Pinpoint the cell where the given text exists, returning its [X, Y] midpoint coordinate. 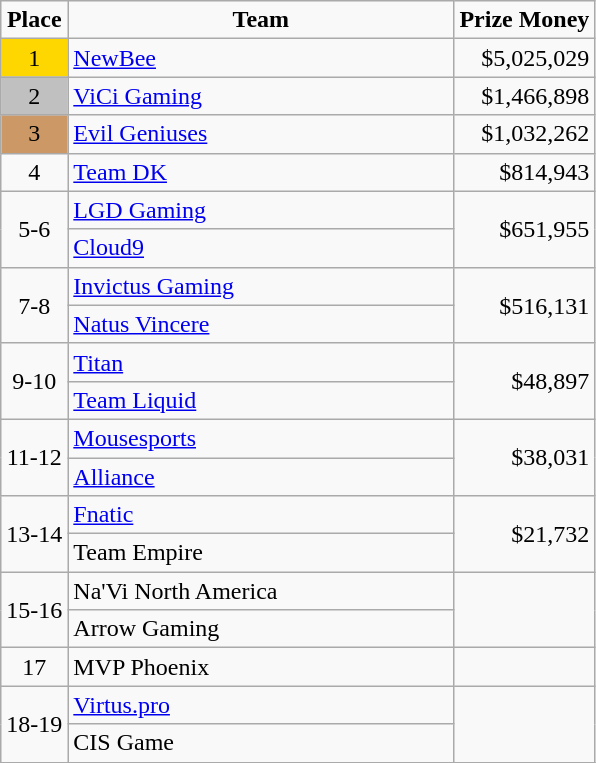
$48,897 [524, 381]
Virtus.pro [261, 705]
Fnatic [261, 515]
Mousesports [261, 438]
$5,025,029 [524, 58]
Team [261, 20]
4 [34, 172]
1 [34, 58]
7-8 [34, 305]
18-19 [34, 724]
Cloud9 [261, 248]
LGD Gaming [261, 210]
11-12 [34, 457]
17 [34, 667]
Team Empire [261, 553]
Natus Vincere [261, 324]
15-16 [34, 610]
ViCi Gaming [261, 96]
$1,466,898 [524, 96]
CIS Game [261, 743]
$1,032,262 [524, 134]
Prize Money [524, 20]
Team Liquid [261, 400]
Arrow Gaming [261, 629]
9-10 [34, 381]
2 [34, 96]
NewBee [261, 58]
Na'Vi North America [261, 591]
Team DK [261, 172]
MVP Phoenix [261, 667]
$38,031 [524, 457]
5-6 [34, 229]
3 [34, 134]
$516,131 [524, 305]
Titan [261, 362]
Evil Geniuses [261, 134]
Invictus Gaming [261, 286]
$651,955 [524, 229]
Place [34, 20]
$21,732 [524, 534]
13-14 [34, 534]
$814,943 [524, 172]
Alliance [261, 477]
